Find where the given text appears and provide that cell's center as [x, y] coordinate. 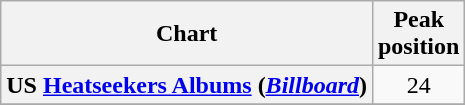
24 [418, 85]
Chart [187, 34]
Peakposition [418, 34]
US Heatseekers Albums (Billboard) [187, 85]
